Locate the cell with the specified text and output its [X, Y] center coordinate. 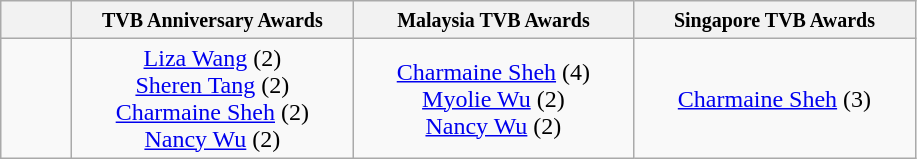
Charmaine Sheh (3) [774, 98]
Charmaine Sheh (4)Myolie Wu (2)Nancy Wu (2) [494, 98]
Liza Wang (2)Sheren Tang (2)Charmaine Sheh (2)Nancy Wu (2) [212, 98]
Singapore TVB Awards [774, 20]
TVB Anniversary Awards [212, 20]
Malaysia TVB Awards [494, 20]
